Output the (X, Y) coordinate of the center of the cell containing the given text.  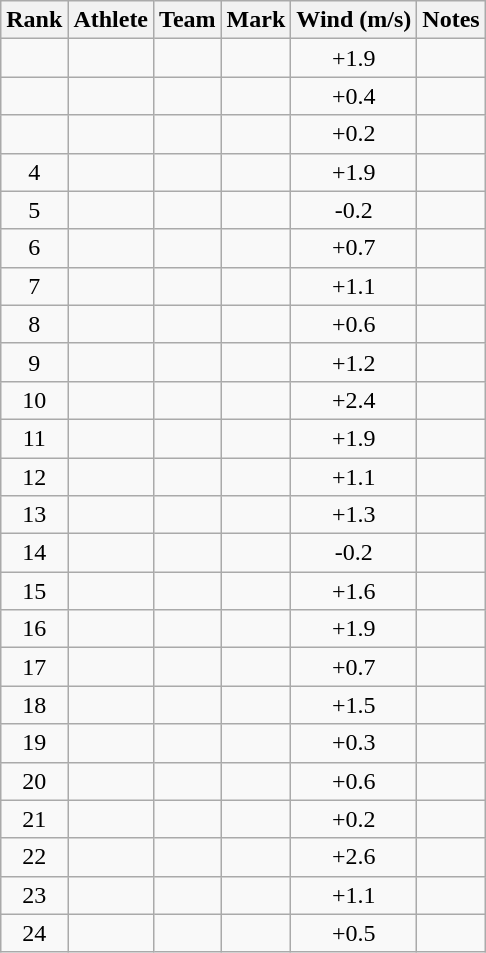
22 (34, 857)
13 (34, 515)
8 (34, 324)
17 (34, 667)
Notes (451, 20)
19 (34, 743)
7 (34, 286)
+0.4 (354, 96)
+2.6 (354, 857)
23 (34, 895)
Rank (34, 20)
Mark (256, 20)
15 (34, 591)
+1.6 (354, 591)
+1.5 (354, 705)
Wind (m/s) (354, 20)
9 (34, 362)
Athlete (111, 20)
16 (34, 629)
5 (34, 210)
+1.2 (354, 362)
20 (34, 781)
14 (34, 553)
18 (34, 705)
11 (34, 438)
12 (34, 477)
+1.3 (354, 515)
24 (34, 933)
+0.3 (354, 743)
+0.5 (354, 933)
4 (34, 172)
+2.4 (354, 400)
Team (188, 20)
10 (34, 400)
21 (34, 819)
6 (34, 248)
